Find where the given text appears and provide that cell's center as [x, y] coordinate. 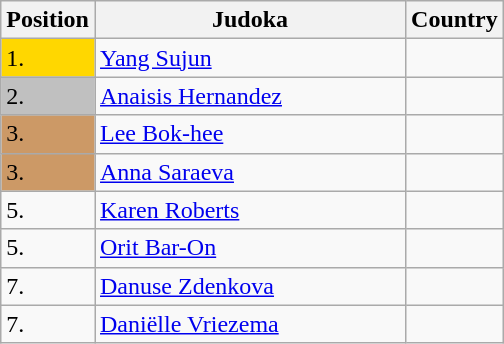
Anaisis Hernandez [250, 96]
1. [48, 58]
2. [48, 96]
Lee Bok-hee [250, 134]
Country [455, 20]
Anna Saraeva [250, 172]
Orit Bar-On [250, 248]
Karen Roberts [250, 210]
Judoka [250, 20]
Danuse Zdenkova [250, 286]
Position [48, 20]
Yang Sujun [250, 58]
Daniëlle Vriezema [250, 324]
